Locate the cell with the specified text and output its [x, y] center coordinate. 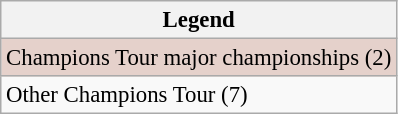
Other Champions Tour (7) [199, 95]
Legend [199, 20]
Champions Tour major championships (2) [199, 58]
